Identify which cell holds the provided text, then report its [x, y] central coordinate. 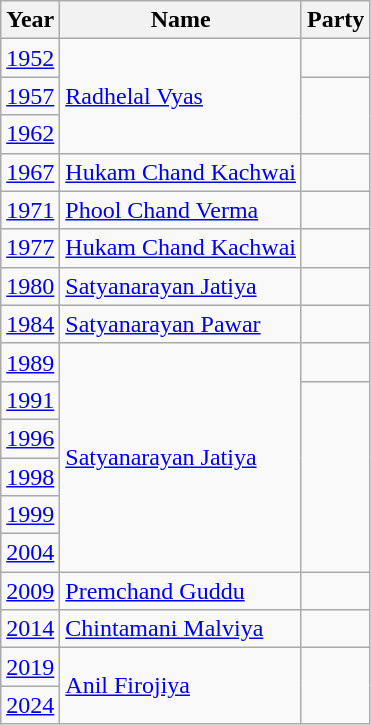
1991 [30, 400]
Name [181, 20]
Phool Chand Verma [181, 210]
1952 [30, 58]
1984 [30, 324]
1971 [30, 210]
Radhelal Vyas [181, 96]
1980 [30, 286]
2004 [30, 553]
Premchand Guddu [181, 591]
Anil Firojiya [181, 686]
1998 [30, 477]
Party [335, 20]
1962 [30, 134]
1996 [30, 438]
1977 [30, 248]
2024 [30, 705]
2014 [30, 629]
1999 [30, 515]
2019 [30, 667]
2009 [30, 591]
1967 [30, 172]
1989 [30, 362]
Satyanarayan Pawar [181, 324]
1957 [30, 96]
Chintamani Malviya [181, 629]
Year [30, 20]
